Detect which cell encompasses the target text, then output its [X, Y] center coordinate. 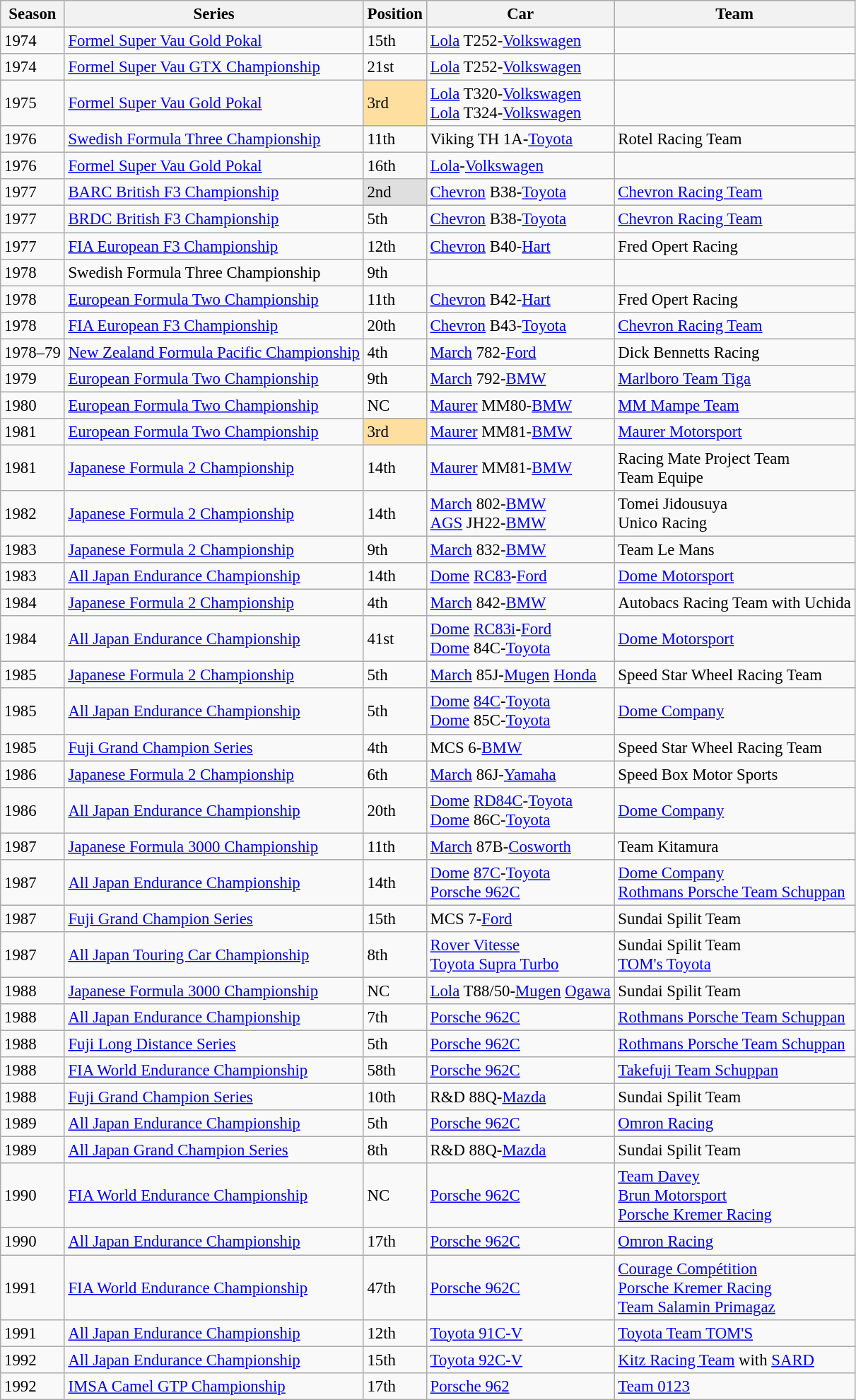
MCS 7-Ford [520, 918]
Dome 84C-ToyotaDome 85C-Toyota [520, 711]
58th [394, 1071]
Dome RC83i-FordDome 84C-Toyota [520, 639]
March 832-BMW [520, 550]
Series [213, 14]
41st [394, 639]
6th [394, 774]
March 792-BMW [520, 379]
BARC British F3 Championship [213, 193]
Viking TH 1A-Toyota [520, 139]
Takefuji Team Schuppan [734, 1071]
Marlboro Team Tiga [734, 379]
March 802-BMWAGS JH22-BMW [520, 513]
Racing Mate Project TeamTeam Equipe [734, 468]
Fuji Long Distance Series [213, 1044]
Formel Super Vau GTX Championship [213, 67]
March 86J-Yamaha [520, 774]
Chevron B40-Hart [520, 246]
Car [520, 14]
21st [394, 67]
Lola-Volkswagen [520, 166]
Team [734, 14]
MM Mampe Team [734, 405]
Rover VitesseToyota Supra Turbo [520, 955]
Team DaveyBrun MotorsportPorsche Kremer Racing [734, 1196]
March 842-BMW [520, 603]
1975 [33, 103]
10th [394, 1097]
Team Kitamura [734, 846]
BRDC British F3 Championship [213, 219]
Rotel Racing Team [734, 139]
Courage CompétitionPorsche Kremer RacingTeam Salamin Primagaz [734, 1288]
Team Le Mans [734, 550]
Lola T88/50-Mugen Ogawa [520, 991]
Team 0123 [734, 1386]
Lola T320-VolkswagenLola T324-Volkswagen [520, 103]
Dome RD84C-ToyotaDome 86C-Toyota [520, 810]
Toyota 91C-V [520, 1333]
Kitz Racing Team with SARD [734, 1360]
Season [33, 14]
Dome CompanyRothmans Porsche Team Schuppan [734, 882]
1979 [33, 379]
7th [394, 1017]
Maurer Motorsport [734, 432]
Dome RC83-Ford [520, 576]
Dick Bennetts Racing [734, 352]
March 85J-Mugen Honda [520, 675]
March 87B-Cosworth [520, 846]
Speed Box Motor Sports [734, 774]
Autobacs Racing Team with Uchida [734, 603]
Toyota Team TOM'S [734, 1333]
All Japan Touring Car Championship [213, 955]
New Zealand Formula Pacific Championship [213, 352]
Chevron B43-Toyota [520, 325]
Position [394, 14]
March 782-Ford [520, 352]
1978–79 [33, 352]
MCS 6-BMW [520, 747]
Dome 87C-ToyotaPorsche 962C [520, 882]
Sundai Spilit TeamTOM's Toyota [734, 955]
16th [394, 166]
Chevron B42-Hart [520, 299]
Toyota 92C-V [520, 1360]
Porsche 962 [520, 1386]
Maurer MM80-BMW [520, 405]
1982 [33, 513]
47th [394, 1288]
All Japan Grand Champion Series [213, 1150]
IMSA Camel GTP Championship [213, 1386]
Tomei JidousuyaUnico Racing [734, 513]
1980 [33, 405]
2nd [394, 193]
